Detect which cell encompasses the target text, then output its [X, Y] center coordinate. 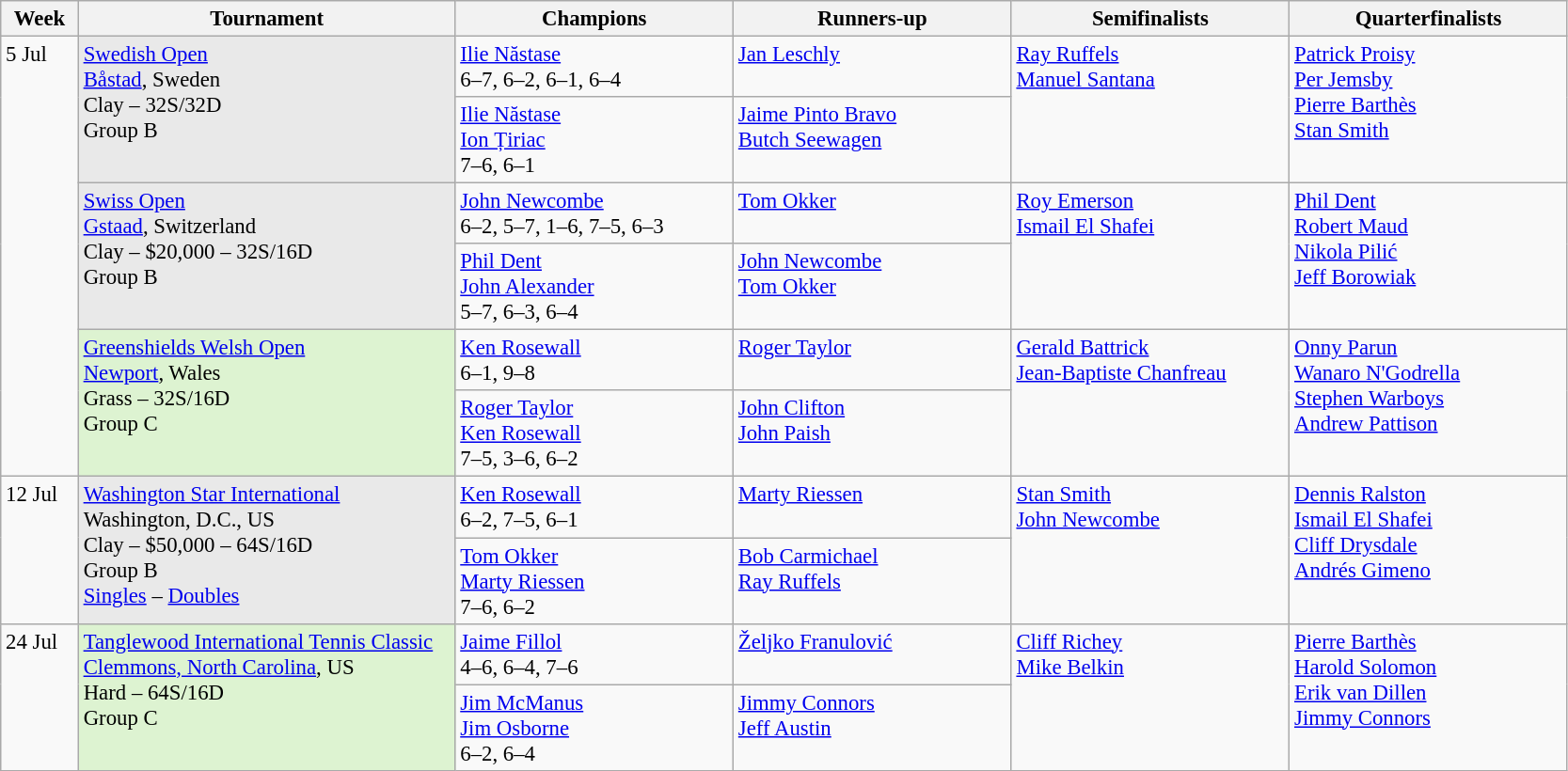
Cliff Richey Mike Belkin [1150, 697]
Tom Okker Marty Riessen 7–6, 6–2 [594, 581]
Ken Rosewall 6–1, 9–8 [594, 361]
Jaime Fillol 4–6, 6–4, 7–6 [594, 654]
Tanglewood International Tennis Classic Clemmons, North Carolina, US Hard – 64S/16D Group C [267, 697]
Bob Carmichael Ray Ruffels [873, 581]
Champions [594, 19]
Phil Dent John Alexander 5–7, 6–3, 6–4 [594, 287]
Swiss Open Gstaad, Switzerland Clay – $20,000 – 32S/16D Group B [267, 257]
Stan Smith John Newcombe [1150, 550]
Onny Parun Wanaro N'Godrella Stephen Warboys Andrew Pattison [1429, 403]
Roger Taylor Ken Rosewall 7–5, 3–6, 6–2 [594, 434]
John Newcombe 6–2, 5–7, 1–6, 7–5, 6–3 [594, 214]
Jimmy Connors Jeff Austin [873, 728]
Ilie Năstase 6–7, 6–2, 6–1, 6–4 [594, 68]
Marty Riessen [873, 508]
Željko Franulović [873, 654]
Roger Taylor [873, 361]
Semifinalists [1150, 19]
Jim McManus Jim Osborne 6–2, 6–4 [594, 728]
Runners-up [873, 19]
Dennis Ralston Ismail El Shafei Cliff Drysdale Andrés Gimeno [1429, 550]
Phil Dent Robert Maud Nikola Pilić Jeff Borowiak [1429, 257]
5 Jul [40, 258]
Tournament [267, 19]
Gerald Battrick Jean-Baptiste Chanfreau [1150, 403]
24 Jul [40, 697]
Patrick Proisy Per Jemsby Pierre Barthès Stan Smith [1429, 110]
Ken Rosewall 6–2, 7–5, 6–1 [594, 508]
Roy Emerson Ismail El Shafei [1150, 257]
Quarterfinalists [1429, 19]
Ray Ruffels Manuel Santana [1150, 110]
Greenshields Welsh Open Newport, Wales Grass – 32S/16D Group C [267, 403]
John Newcombe Tom Okker [873, 287]
Washington Star International Washington, D.C., US Clay – $50,000 – 64S/16D Group B Singles – Doubles [267, 550]
Swedish Open Båstad, Sweden Clay – 32S/32D Group B [267, 110]
Week [40, 19]
John Clifton John Paish [873, 434]
Tom Okker [873, 214]
Jaime Pinto Bravo Butch Seewagen [873, 140]
Pierre Barthès Harold Solomon Erik van Dillen Jimmy Connors [1429, 697]
12 Jul [40, 550]
Ilie Năstase Ion Țiriac 7–6, 6–1 [594, 140]
Jan Leschly [873, 68]
